Identify which cell holds the provided text, then report its [X, Y] central coordinate. 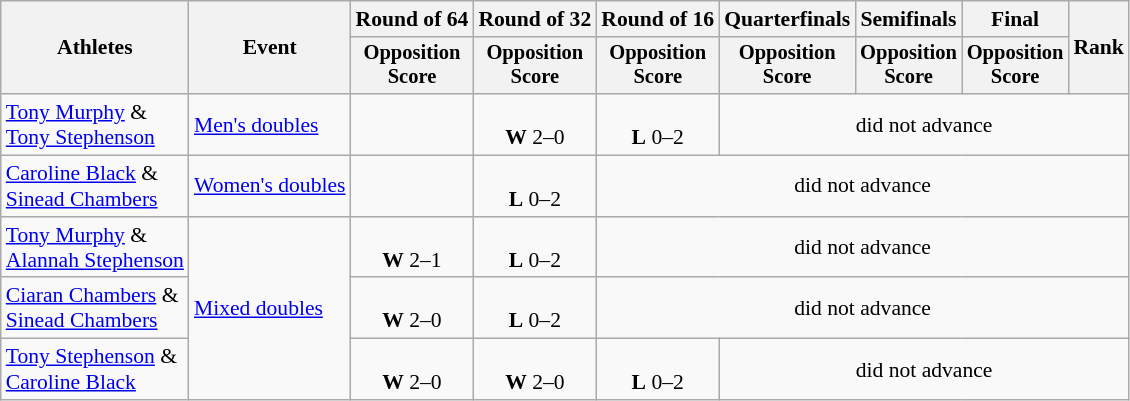
Athletes [95, 48]
Women's doubles [270, 186]
Quarterfinals [787, 19]
Round of 16 [658, 19]
Mixed doubles [270, 308]
W 2–1 [412, 248]
Semifinals [908, 19]
Tony Murphy &Tony Stephenson [95, 124]
Final [1016, 19]
Caroline Black &Sinead Chambers [95, 186]
Event [270, 48]
Tony Stephenson &Caroline Black [95, 370]
Round of 32 [534, 19]
Ciaran Chambers &Sinead Chambers [95, 308]
Men's doubles [270, 124]
Tony Murphy &Alannah Stephenson [95, 248]
Round of 64 [412, 19]
Rank [1098, 48]
